Extract the (X, Y) coordinate from the center of the cell holding the provided text.  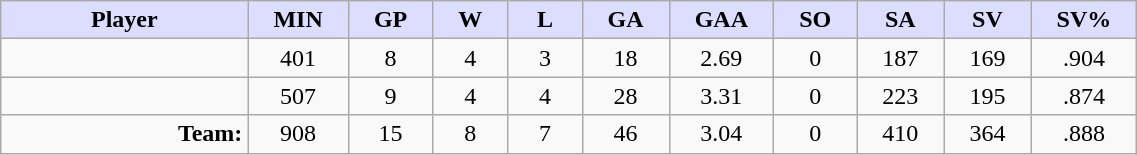
SV% (1084, 20)
MIN (298, 20)
2.69 (721, 58)
.888 (1084, 134)
364 (988, 134)
18 (626, 58)
GP (390, 20)
195 (988, 96)
46 (626, 134)
223 (900, 96)
Player (124, 20)
SO (816, 20)
410 (900, 134)
GAA (721, 20)
507 (298, 96)
9 (390, 96)
401 (298, 58)
28 (626, 96)
187 (900, 58)
W (470, 20)
.874 (1084, 96)
169 (988, 58)
3.04 (721, 134)
3 (545, 58)
GA (626, 20)
7 (545, 134)
15 (390, 134)
L (545, 20)
Team: (124, 134)
908 (298, 134)
SV (988, 20)
.904 (1084, 58)
3.31 (721, 96)
SA (900, 20)
